Extract the (x, y) coordinate from the center of the cell holding the provided text.  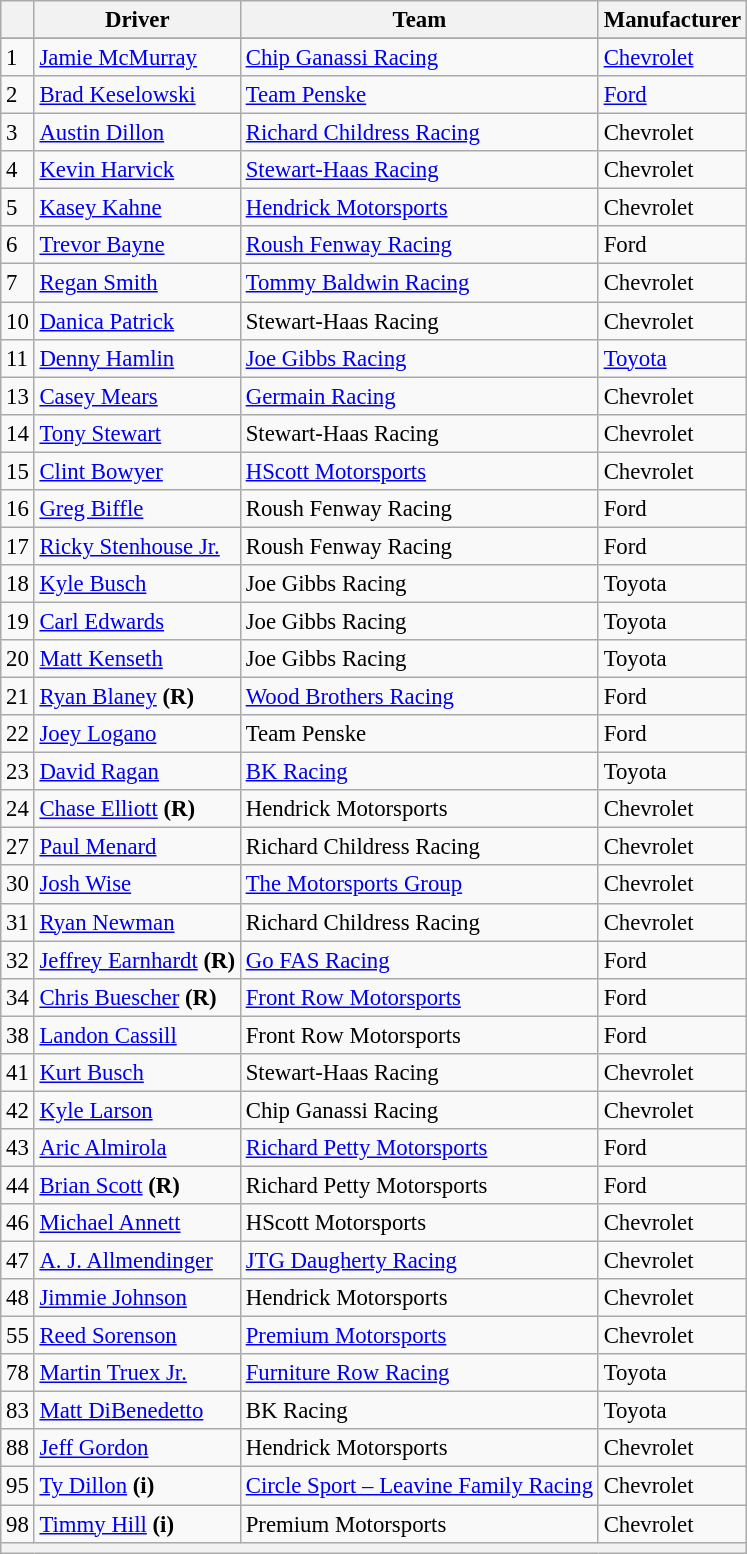
Kyle Larson (137, 1110)
Furniture Row Racing (419, 1373)
24 (18, 809)
27 (18, 847)
Carl Edwards (137, 621)
31 (18, 922)
17 (18, 546)
Denny Hamlin (137, 358)
Paul Menard (137, 847)
Jamie McMurray (137, 58)
16 (18, 509)
55 (18, 1336)
30 (18, 885)
1 (18, 58)
42 (18, 1110)
Michael Annett (137, 1223)
10 (18, 321)
7 (18, 283)
Kevin Harvick (137, 170)
Martin Truex Jr. (137, 1373)
A. J. Allmendinger (137, 1261)
Regan Smith (137, 283)
48 (18, 1298)
44 (18, 1185)
4 (18, 170)
Clint Bowyer (137, 471)
14 (18, 433)
Timmy Hill (i) (137, 1524)
95 (18, 1486)
Jimmie Johnson (137, 1298)
Team (419, 20)
Landon Cassill (137, 1035)
3 (18, 133)
Jeffrey Earnhardt (R) (137, 960)
Casey Mears (137, 396)
Trevor Bayne (137, 245)
Driver (137, 20)
23 (18, 772)
Chase Elliott (R) (137, 809)
18 (18, 584)
11 (18, 358)
Jeff Gordon (137, 1449)
41 (18, 1073)
5 (18, 208)
Tony Stewart (137, 433)
98 (18, 1524)
21 (18, 697)
Brad Keselowski (137, 95)
Brian Scott (R) (137, 1185)
Austin Dillon (137, 133)
6 (18, 245)
34 (18, 997)
78 (18, 1373)
Ty Dillon (i) (137, 1486)
JTG Daugherty Racing (419, 1261)
13 (18, 396)
22 (18, 734)
38 (18, 1035)
David Ragan (137, 772)
Manufacturer (672, 20)
Kyle Busch (137, 584)
43 (18, 1148)
20 (18, 659)
32 (18, 960)
83 (18, 1411)
Circle Sport – Leavine Family Racing (419, 1486)
Ryan Newman (137, 922)
47 (18, 1261)
Kurt Busch (137, 1073)
Aric Almirola (137, 1148)
Ricky Stenhouse Jr. (137, 546)
Chris Buescher (R) (137, 997)
Matt Kenseth (137, 659)
15 (18, 471)
19 (18, 621)
Wood Brothers Racing (419, 697)
Go FAS Racing (419, 960)
46 (18, 1223)
Reed Sorenson (137, 1336)
2 (18, 95)
Kasey Kahne (137, 208)
Tommy Baldwin Racing (419, 283)
Joey Logano (137, 734)
Germain Racing (419, 396)
Greg Biffle (137, 509)
Danica Patrick (137, 321)
Ryan Blaney (R) (137, 697)
Matt DiBenedetto (137, 1411)
Josh Wise (137, 885)
The Motorsports Group (419, 885)
88 (18, 1449)
